Provide the [x, y] coordinate of the cell's center where the given text is located.  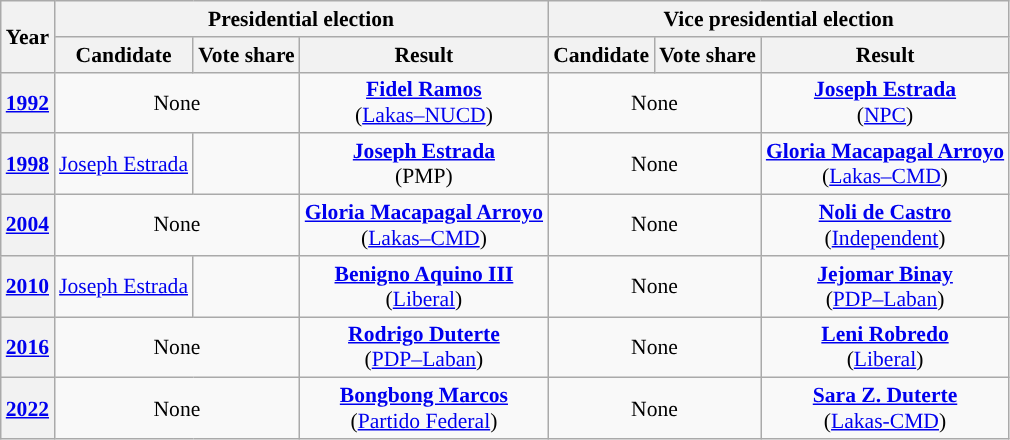
2016 [28, 348]
Joseph Estrada(NPC) [885, 102]
Vice presidential election [778, 19]
Year [28, 36]
2022 [28, 408]
Rodrigo Duterte(PDP–Laban) [424, 348]
2004 [28, 226]
2010 [28, 286]
1992 [28, 102]
Bongbong Marcos(Partido Federal) [424, 408]
Sara Z. Duterte(Lakas-CMD) [885, 408]
Jejomar Binay(PDP–Laban) [885, 286]
Leni Robredo(Liberal) [885, 348]
Fidel Ramos(Lakas–NUCD) [424, 102]
Noli de Castro(Independent) [885, 226]
Joseph Estrada(PMP) [424, 164]
1998 [28, 164]
Benigno Aquino III(Liberal) [424, 286]
Presidential election [301, 19]
